Capture the cell that displays the provided text and extract its (x, y) central coordinate. 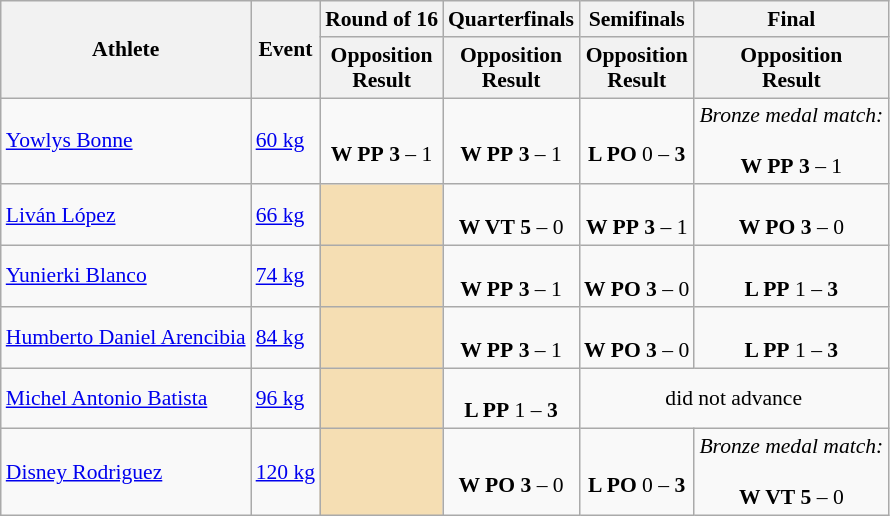
Bronze medal match:W VT 5 – 0 (791, 472)
did not advance (734, 398)
96 kg (286, 398)
84 kg (286, 338)
74 kg (286, 276)
Quarterfinals (511, 19)
Semifinals (636, 19)
Humberto Daniel Arencibia (126, 338)
60 kg (286, 142)
Liván López (126, 216)
Michel Antonio Batista (126, 398)
Final (791, 19)
Yunierki Blanco (126, 276)
Yowlys Bonne (126, 142)
Round of 16 (382, 19)
Event (286, 50)
Athlete (126, 50)
66 kg (286, 216)
Disney Rodriguez (126, 472)
W VT 5 – 0 (511, 216)
120 kg (286, 472)
Bronze medal match:W PP 3 – 1 (791, 142)
